Scan for the cell matching the given text and deliver its [x, y] coordinate at center. 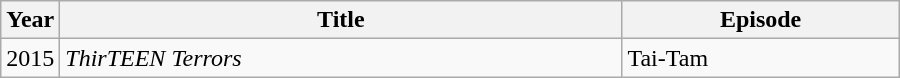
Title [341, 20]
Year [30, 20]
ThirTEEN Terrors [341, 58]
Episode [760, 20]
2015 [30, 58]
Tai-Tam [760, 58]
